Provide the [x, y] coordinate of the cell's center where the given text is located.  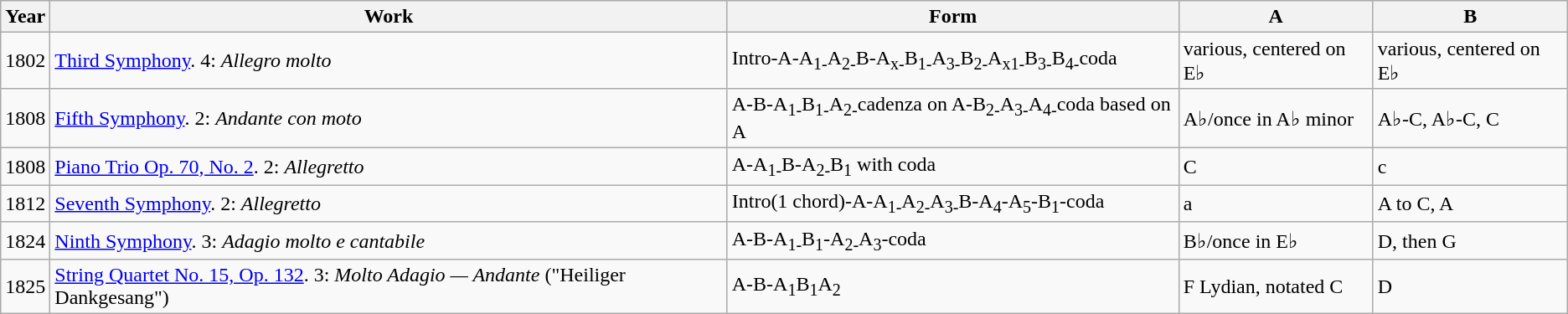
1812 [25, 203]
A-A1-B-A2-B1 with coda [953, 167]
A-B-A1-B1-A2-A3-coda [953, 240]
Intro(1 chord)-A-A1-A2-A3-B-A4-A5-B1-coda [953, 203]
A♭/once in A♭ minor [1276, 117]
1825 [25, 286]
Ninth Symphony. 3: Adagio molto e cantabile [389, 240]
c [1470, 167]
Year [25, 17]
a [1276, 203]
Seventh Symphony. 2: Allegretto [389, 203]
1802 [25, 60]
F Lydian, notated C [1276, 286]
A to C, A [1470, 203]
Fifth Symphony. 2: Andante con moto [389, 117]
Form [953, 17]
1824 [25, 240]
A♭-C, A♭-C, C [1470, 117]
B♭/once in E♭ [1276, 240]
Third Symphony. 4: Allegro molto [389, 60]
A-B-A1-B1-A2-cadenza on A-B2-A3-A4-coda based on A [953, 117]
D [1470, 286]
C [1276, 167]
D, then G [1470, 240]
Intro-A-A1-A2-B-Ax-B1-A3-B2-Ax1-B3-B4-coda [953, 60]
A-B-A1B1A2 [953, 286]
Work [389, 17]
String Quartet No. 15, Op. 132. 3: Molto Adagio — Andante ("Heiliger Dankgesang") [389, 286]
Piano Trio Op. 70, No. 2. 2: Allegretto [389, 167]
B [1470, 17]
A [1276, 17]
